Determine the [x, y] coordinate at the center of the cell enclosing the given text.  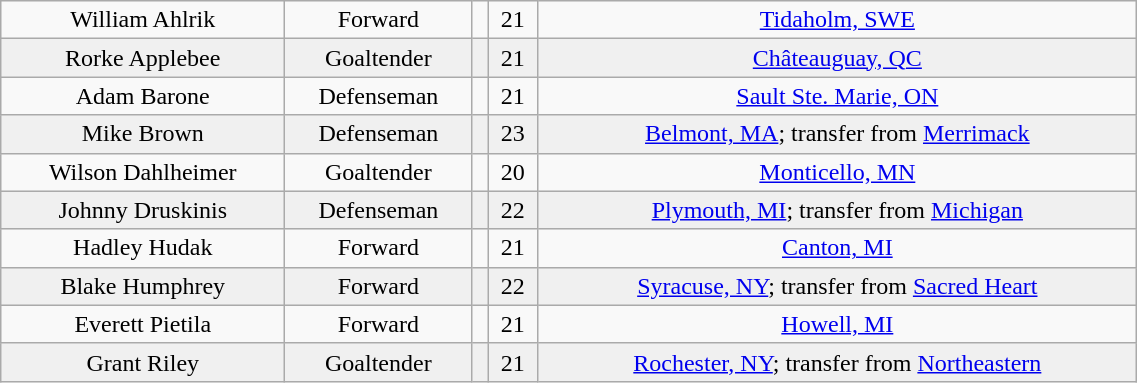
Tidaholm, SWE [838, 20]
Canton, MI [838, 248]
Châteauguay, QC [838, 58]
Johnny Druskinis [143, 210]
Belmont, MA; transfer from Merrimack [838, 134]
Rorke Applebee [143, 58]
Syracuse, NY; transfer from Sacred Heart [838, 286]
Adam Barone [143, 96]
Hadley Hudak [143, 248]
William Ahlrik [143, 20]
Sault Ste. Marie, ON [838, 96]
20 [513, 172]
Grant Riley [143, 362]
Blake Humphrey [143, 286]
Monticello, MN [838, 172]
Wilson Dahlheimer [143, 172]
Everett Pietila [143, 324]
23 [513, 134]
Howell, MI [838, 324]
Rochester, NY; transfer from Northeastern [838, 362]
Plymouth, MI; transfer from Michigan [838, 210]
Mike Brown [143, 134]
